Capture the cell that displays the provided text and extract its [X, Y] central coordinate. 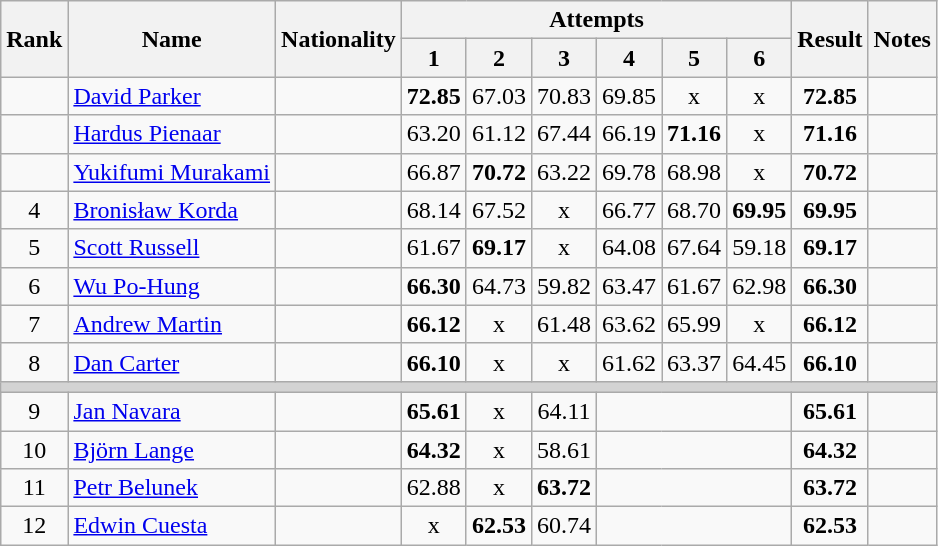
Nationality [339, 39]
60.74 [564, 526]
67.03 [498, 96]
Result [830, 39]
64.73 [498, 286]
58.61 [564, 449]
66.87 [434, 172]
64.45 [760, 362]
11 [34, 488]
Andrew Martin [172, 324]
63.47 [628, 286]
63.37 [694, 362]
62.88 [434, 488]
Petr Belunek [172, 488]
66.77 [628, 210]
12 [34, 526]
Bronisław Korda [172, 210]
7 [34, 324]
61.12 [498, 134]
Björn Lange [172, 449]
64.11 [564, 411]
1 [434, 58]
67.44 [564, 134]
Edwin Cuesta [172, 526]
65.99 [694, 324]
Name [172, 39]
63.62 [628, 324]
9 [34, 411]
3 [564, 58]
2 [498, 58]
59.18 [760, 248]
66.19 [628, 134]
64.08 [628, 248]
69.78 [628, 172]
Rank [34, 39]
David Parker [172, 96]
59.82 [564, 286]
Yukifumi Murakami [172, 172]
Hardus Pienaar [172, 134]
Attempts [596, 20]
62.98 [760, 286]
Scott Russell [172, 248]
68.70 [694, 210]
63.20 [434, 134]
67.52 [498, 210]
8 [34, 362]
Jan Navara [172, 411]
63.22 [564, 172]
61.48 [564, 324]
69.85 [628, 96]
68.98 [694, 172]
70.83 [564, 96]
68.14 [434, 210]
61.62 [628, 362]
67.64 [694, 248]
Wu Po-Hung [172, 286]
Dan Carter [172, 362]
Notes [902, 39]
10 [34, 449]
